Identify which cell holds the provided text, then report its [X, Y] central coordinate. 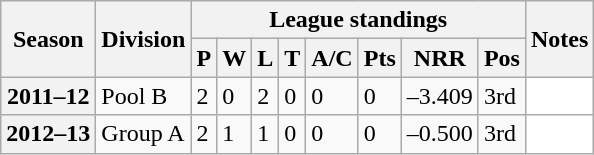
2011–12 [48, 96]
W [234, 58]
–0.500 [440, 134]
Season [48, 39]
A/C [332, 58]
L [266, 58]
T [292, 58]
–3.409 [440, 96]
P [204, 58]
2012–13 [48, 134]
Division [144, 39]
NRR [440, 58]
Group A [144, 134]
League standings [358, 20]
Pool B [144, 96]
Notes [559, 39]
Pos [502, 58]
Pts [380, 58]
